For the text-containing cell, return its midpoint in [X, Y] coordinate format. 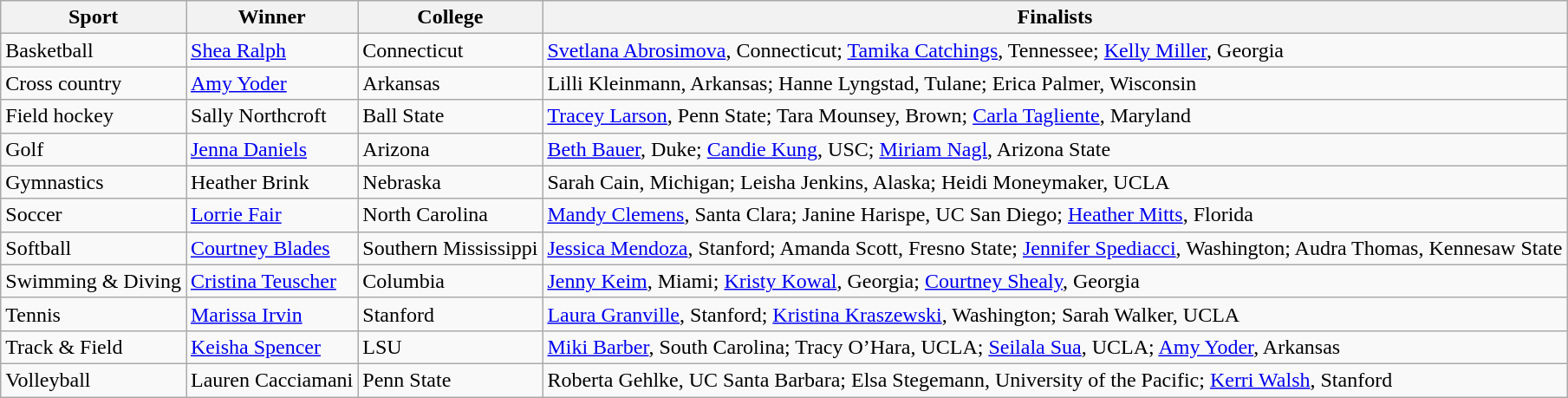
Lorrie Fair [271, 215]
Gymnastics [94, 182]
Svetlana Abrosimova, Connecticut; Tamika Catchings, Tennessee; Kelly Miller, Georgia [1055, 50]
Connecticut [451, 50]
Ball State [451, 116]
Field hockey [94, 116]
Basketball [94, 50]
Marissa Irvin [271, 314]
Laura Granville, Stanford; Kristina Kraszewski, Washington; Sarah Walker, UCLA [1055, 314]
Jenny Keim, Miami; Kristy Kowal, Georgia; Courtney Shealy, Georgia [1055, 281]
Miki Barber, South Carolina; Tracy O’Hara, UCLA; Seilala Sua, UCLA; Amy Yoder, Arkansas [1055, 347]
Tennis [94, 314]
Stanford [451, 314]
Softball [94, 248]
Lilli Kleinmann, Arkansas; Hanne Lyngstad, Tulane; Erica Palmer, Wisconsin [1055, 83]
LSU [451, 347]
Courtney Blades [271, 248]
Tracey Larson, Penn State; Tara Mounsey, Brown; Carla Tagliente, Maryland [1055, 116]
Mandy Clemens, Santa Clara; Janine Harispe, UC San Diego; Heather Mitts, Florida [1055, 215]
Finalists [1055, 17]
Columbia [451, 281]
Penn State [451, 380]
Roberta Gehlke, UC Santa Barbara; Elsa Stegemann, University of the Pacific; Kerri Walsh, Stanford [1055, 380]
Jenna Daniels [271, 149]
Jessica Mendoza, Stanford; Amanda Scott, Fresno State; Jennifer Spediacci, Washington; Audra Thomas, Kennesaw State [1055, 248]
Keisha Spencer [271, 347]
Volleyball [94, 380]
Shea Ralph [271, 50]
Sport [94, 17]
Swimming & Diving [94, 281]
Golf [94, 149]
Cristina Teuscher [271, 281]
Track & Field [94, 347]
Winner [271, 17]
Nebraska [451, 182]
Sally Northcroft [271, 116]
Soccer [94, 215]
College [451, 17]
Cross country [94, 83]
Beth Bauer, Duke; Candie Kung, USC; Miriam Nagl, Arizona State [1055, 149]
Heather Brink [271, 182]
Sarah Cain, Michigan; Leisha Jenkins, Alaska; Heidi Moneymaker, UCLA [1055, 182]
North Carolina [451, 215]
Arkansas [451, 83]
Arizona [451, 149]
Lauren Cacciamani [271, 380]
Amy Yoder [271, 83]
Southern Mississippi [451, 248]
